Scan for the cell matching the given text and deliver its [X, Y] coordinate at center. 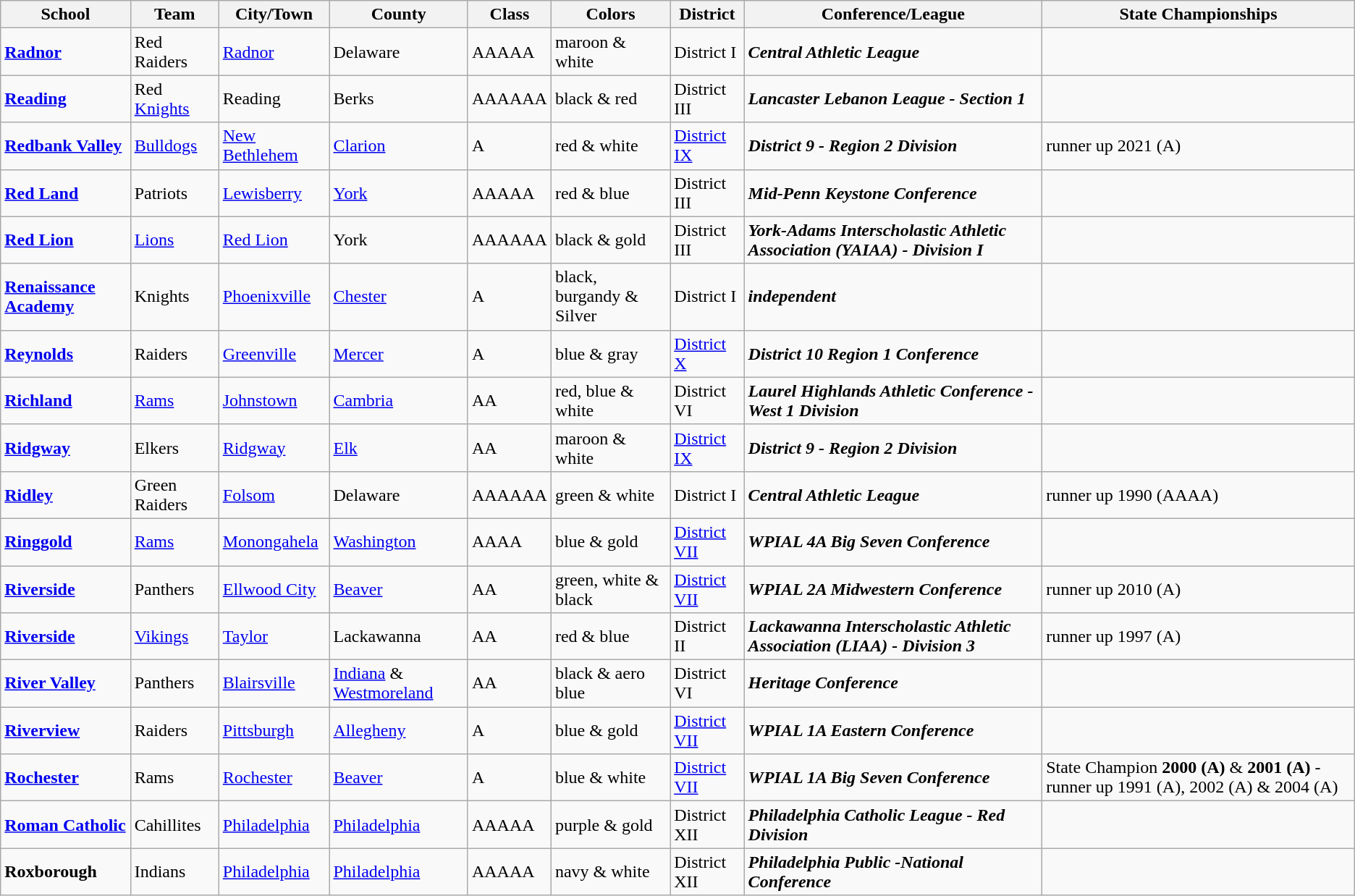
Richland [65, 401]
Lackawanna [398, 637]
blue & gray [610, 353]
York-Adams Interscholastic Athletic Association (YAIAA) - Division I [893, 240]
Monongahela [274, 541]
Heritage Conference [893, 683]
black & red [610, 98]
runner up 1990 (AAAA) [1199, 495]
Bulldogs [174, 146]
Greenville [274, 353]
Class [510, 14]
District 10 Region 1 Conference [893, 353]
green & white [610, 495]
Cahillites [174, 825]
Vikings [174, 637]
Indians [174, 871]
independent [893, 297]
Laurel Highlands Athletic Conference - West 1 Division [893, 401]
black, burgandy & Silver [610, 297]
Green Raiders [174, 495]
Lancaster Lebanon League - Section 1 [893, 98]
WPIAL 1A Big Seven Conference [893, 777]
Red Land [65, 193]
WPIAL 2A Midwestern Conference [893, 589]
black & aero blue [610, 683]
State Champion 2000 (A) & 2001 (A) - runner up 1991 (A), 2002 (A) & 2004 (A) [1199, 777]
purple & gold [610, 825]
District [707, 14]
Washington [398, 541]
Pittsburgh [274, 731]
Redbank Valley [65, 146]
Red Knights [174, 98]
AAAA [510, 541]
Renaissance Academy [65, 297]
Ridley [65, 495]
runner up 2010 (A) [1199, 589]
New Bethlehem [274, 146]
Phoenixville [274, 297]
Ringgold [65, 541]
County [398, 14]
blue & white [610, 777]
Red Raiders [174, 52]
WPIAL 4A Big Seven Conference [893, 541]
Team [174, 14]
runner up 1997 (A) [1199, 637]
Conference/League [893, 14]
Allegheny [398, 731]
red & white [610, 146]
Lackawanna Interscholastic Athletic Association (LIAA) - Division 3 [893, 637]
Mid-Penn Keystone Conference [893, 193]
Indiana & Westmoreland [398, 683]
Philadelphia Catholic League - Red Division [893, 825]
Folsom [274, 495]
Lewisberry [274, 193]
Riverview [65, 731]
black & gold [610, 240]
Patriots [174, 193]
Lions [174, 240]
River Valley [65, 683]
Blairsville [274, 683]
Mercer [398, 353]
Elk [398, 447]
navy & white [610, 871]
Colors [610, 14]
Knights [174, 297]
District X [707, 353]
Chester [398, 297]
Philadelphia Public -National Conference [893, 871]
green, white & black [610, 589]
District II [707, 637]
City/Town [274, 14]
School [65, 14]
Reynolds [65, 353]
WPIAL 1A Eastern Conference [893, 731]
Johnstown [274, 401]
Taylor [274, 637]
Roxborough [65, 871]
Roman Catholic [65, 825]
Cambria [398, 401]
Berks [398, 98]
runner up 2021 (A) [1199, 146]
Ellwood City [274, 589]
Clarion [398, 146]
State Championships [1199, 14]
Elkers [174, 447]
red, blue & white [610, 401]
